Determine the (x, y) coordinate at the center of the cell enclosing the given text.  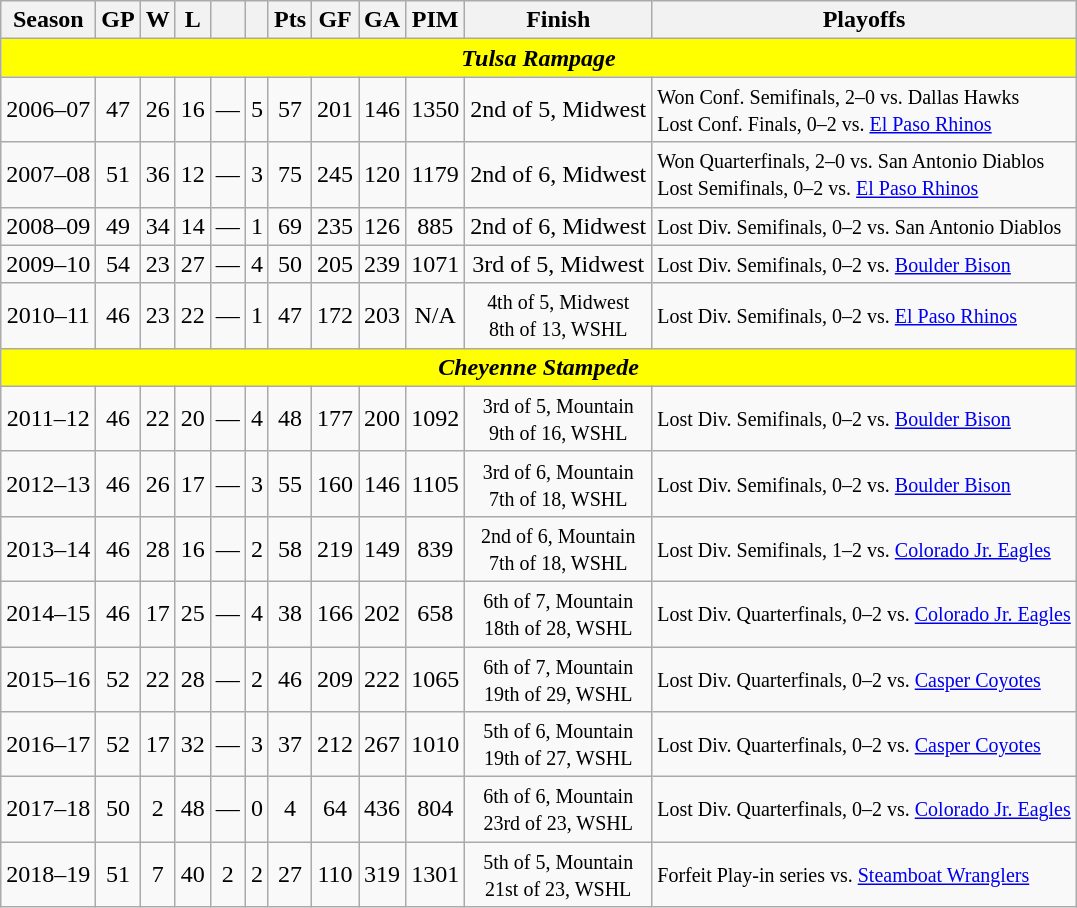
2011–12 (48, 418)
Forfeit Play-in series vs. Steamboat Wranglers (864, 874)
34 (158, 226)
209 (336, 678)
6th of 6, Mountain23rd of 23, WSHL (558, 810)
38 (290, 614)
201 (336, 110)
2016–17 (48, 744)
149 (382, 548)
14 (192, 226)
Cheyenne Stampede (539, 367)
Playoffs (864, 20)
160 (336, 484)
319 (382, 874)
GF (336, 20)
177 (336, 418)
Pts (290, 20)
436 (382, 810)
6th of 7, Mountain18th of 28, WSHL (558, 614)
1105 (436, 484)
235 (336, 226)
203 (382, 316)
Season (48, 20)
219 (336, 548)
1065 (436, 678)
200 (382, 418)
Finish (558, 20)
Lost Div. Semifinals, 0–2 vs. El Paso Rhinos (864, 316)
0 (256, 810)
L (192, 20)
2015–16 (48, 678)
885 (436, 226)
804 (436, 810)
205 (336, 264)
839 (436, 548)
222 (382, 678)
120 (382, 174)
2017–18 (48, 810)
1350 (436, 110)
57 (290, 110)
1301 (436, 874)
32 (192, 744)
2009–10 (48, 264)
2008–09 (48, 226)
64 (336, 810)
2nd of 6, Mountain7th of 18, WSHL (558, 548)
3rd of 5, Midwest (558, 264)
110 (336, 874)
75 (290, 174)
25 (192, 614)
5 (256, 110)
7 (158, 874)
2014–15 (48, 614)
2nd of 5, Midwest (558, 110)
20 (192, 418)
2010–11 (48, 316)
2007–08 (48, 174)
3rd of 6, Mountain7th of 18, WSHL (558, 484)
172 (336, 316)
1010 (436, 744)
PIM (436, 20)
212 (336, 744)
Tulsa Rampage (539, 58)
Lost Div. Semifinals, 0–2 vs. San Antonio Diablos (864, 226)
267 (382, 744)
126 (382, 226)
40 (192, 874)
5th of 6, Mountain19th of 27, WSHL (558, 744)
2018–19 (48, 874)
1071 (436, 264)
Won Conf. Semifinals, 2–0 vs. Dallas HawksLost Conf. Finals, 0–2 vs. El Paso Rhinos (864, 110)
Lost Div. Semifinals, 1–2 vs. Colorado Jr. Eagles (864, 548)
12 (192, 174)
49 (118, 226)
37 (290, 744)
6th of 7, Mountain19th of 29, WSHL (558, 678)
2012–13 (48, 484)
GP (118, 20)
2006–07 (48, 110)
5th of 5, Mountain21st of 23, WSHL (558, 874)
2013–14 (48, 548)
202 (382, 614)
54 (118, 264)
55 (290, 484)
4th of 5, Midwest8th of 13, WSHL (558, 316)
239 (382, 264)
658 (436, 614)
69 (290, 226)
58 (290, 548)
1179 (436, 174)
N/A (436, 316)
36 (158, 174)
3rd of 5, Mountain9th of 16, WSHL (558, 418)
Won Quarterfinals, 2–0 vs. San Antonio DiablosLost Semifinals, 0–2 vs. El Paso Rhinos (864, 174)
GA (382, 20)
166 (336, 614)
1092 (436, 418)
W (158, 20)
245 (336, 174)
